Extract the (X, Y) coordinate from the center of the cell holding the provided text.  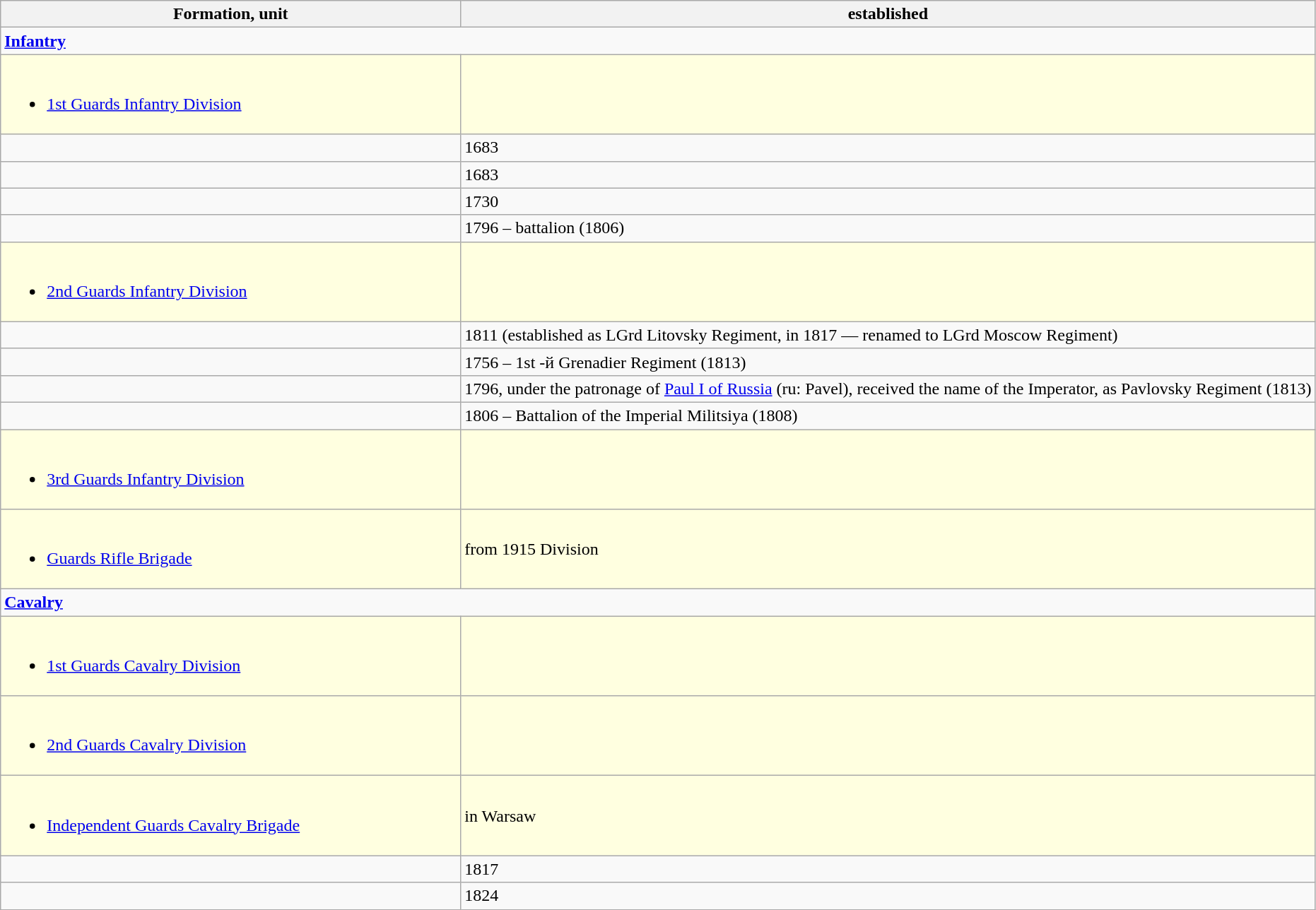
1817 (888, 869)
1806 – Battalion of the Imperial Militsiya (1808) (888, 415)
Infantry (658, 41)
1824 (888, 896)
3rd Guards Infantry Division (230, 469)
1730 (888, 201)
1st Guards Infantry Division (230, 95)
1811 (established as LGrd Litovsky Regiment, in 1817 — renamed to LGrd Moscow Regiment) (888, 335)
Cavalry (658, 603)
2nd Guards Infantry Division (230, 281)
Guards Rifle Brigade (230, 550)
1st Guards Cavalry Division (230, 656)
2nd Guards Cavalry Division (230, 736)
Independent Guards Cavalry Brigade (230, 815)
1796 – battalion (1806) (888, 228)
1756 – 1st -й Grenadier Regiment (1813) (888, 362)
established (888, 14)
1796, under the patronage of Paul I of Russia (ru: Pavel), received the name of the Imperator, as Pavlovsky Regiment (1813) (888, 389)
Formation, unit (230, 14)
from 1915 Division (888, 550)
in Warsaw (888, 815)
